Detect which cell encompasses the target text, then output its (X, Y) center coordinate. 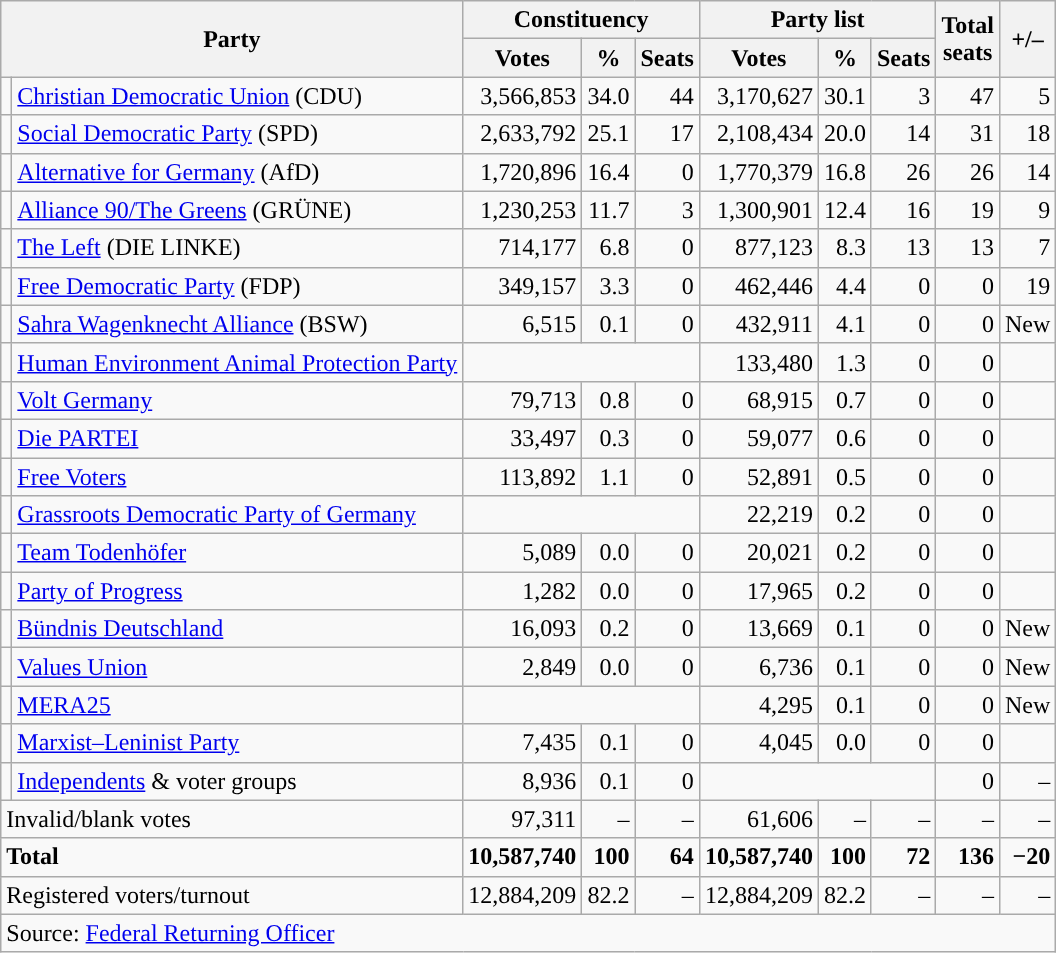
7 (1027, 248)
133,480 (758, 362)
Total (232, 857)
Free Democratic Party (FDP) (238, 286)
25.1 (608, 134)
47 (968, 96)
18 (1027, 134)
13,669 (758, 629)
3.3 (608, 286)
Free Voters (238, 477)
Totalseats (968, 39)
1.3 (844, 362)
2,633,792 (522, 134)
16.8 (844, 172)
Values Union (238, 667)
59,077 (758, 438)
Christian Democratic Union (CDU) (238, 96)
1.1 (608, 477)
Human Environment Animal Protection Party (238, 362)
12.4 (844, 210)
1,282 (522, 591)
Alliance 90/The Greens (GRÜNE) (238, 210)
34.0 (608, 96)
2,108,434 (758, 134)
0.3 (608, 438)
113,892 (522, 477)
16,093 (522, 629)
68,915 (758, 400)
Team Todenhöfer (238, 553)
Social Democratic Party (SPD) (238, 134)
30.1 (844, 96)
6,515 (522, 324)
1,230,253 (522, 210)
16.4 (608, 172)
0.7 (844, 400)
0.5 (844, 477)
6.8 (608, 248)
16 (903, 210)
4.1 (844, 324)
61,606 (758, 819)
Registered voters/turnout (232, 895)
3,566,853 (522, 96)
1,770,379 (758, 172)
44 (667, 96)
4,045 (758, 743)
0.8 (608, 400)
17 (667, 134)
8,936 (522, 781)
MERA25 (238, 705)
432,911 (758, 324)
31 (968, 134)
4,295 (758, 705)
Constituency (582, 20)
0.6 (844, 438)
Alternative for Germany (AfD) (238, 172)
9 (1027, 210)
Bündnis Deutschland (238, 629)
17,965 (758, 591)
33,497 (522, 438)
7,435 (522, 743)
Sahra Wagenknecht Alliance (BSW) (238, 324)
877,123 (758, 248)
Party of Progress (238, 591)
Invalid/blank votes (232, 819)
714,177 (522, 248)
79,713 (522, 400)
2,849 (522, 667)
52,891 (758, 477)
Marxist–Leninist Party (238, 743)
+/– (1027, 39)
Source: Federal Returning Officer (528, 933)
349,157 (522, 286)
5 (1027, 96)
Die PARTEI (238, 438)
6,736 (758, 667)
−20 (1027, 857)
3,170,627 (758, 96)
Grassroots Democratic Party of Germany (238, 515)
1,300,901 (758, 210)
Volt Germany (238, 400)
136 (968, 857)
64 (667, 857)
Party (232, 39)
20.0 (844, 134)
The Left (DIE LINKE) (238, 248)
11.7 (608, 210)
4.4 (844, 286)
5,089 (522, 553)
72 (903, 857)
Independents & voter groups (238, 781)
22,219 (758, 515)
Party list (818, 20)
97,311 (522, 819)
1,720,896 (522, 172)
20,021 (758, 553)
8.3 (844, 248)
462,446 (758, 286)
